Search for the cell housing the specified text and yield its [x, y] center coordinate. 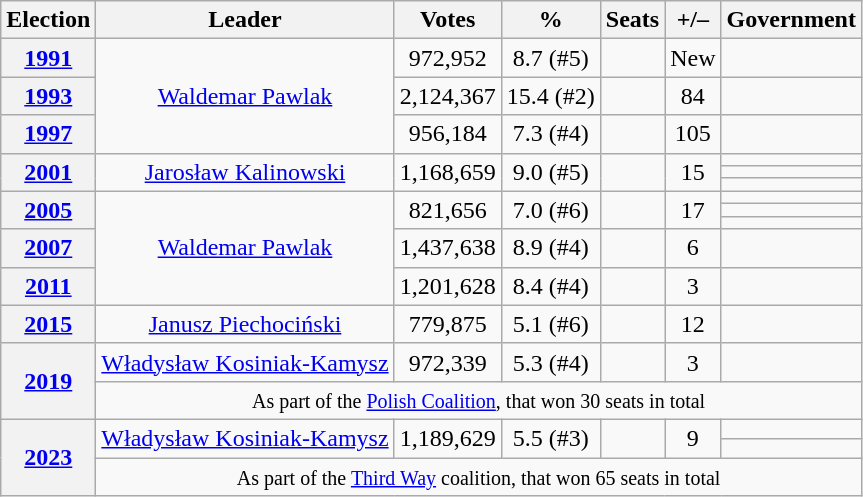
2011 [48, 286]
9.0 (#5) [550, 172]
1,189,629 [448, 438]
972,339 [448, 362]
2005 [48, 210]
17 [693, 210]
12 [693, 324]
1,201,628 [448, 286]
821,656 [448, 210]
5.1 (#6) [550, 324]
Jarosław Kalinowski [245, 172]
1,437,638 [448, 248]
6 [693, 248]
2,124,367 [448, 96]
1991 [48, 58]
Election [48, 20]
2015 [48, 324]
779,875 [448, 324]
972,952 [448, 58]
As part of the Polish Coalition, that won 30 seats in total [479, 400]
15.4 (#2) [550, 96]
2001 [48, 172]
8.7 (#5) [550, 58]
New [693, 58]
5.3 (#4) [550, 362]
15 [693, 172]
1,168,659 [448, 172]
5.5 (#3) [550, 438]
84 [693, 96]
+/– [693, 20]
956,184 [448, 134]
105 [693, 134]
7.3 (#4) [550, 134]
2019 [48, 381]
1993 [48, 96]
Seats [632, 20]
% [550, 20]
Votes [448, 20]
Government [791, 20]
9 [693, 438]
2023 [48, 457]
8.4 (#4) [550, 286]
8.9 (#4) [550, 248]
2007 [48, 248]
Janusz Piechociński [245, 324]
As part of the Third Way coalition, that won 65 seats in total [479, 477]
Leader [245, 20]
7.0 (#6) [550, 210]
1997 [48, 134]
